Determine the (X, Y) coordinate at the center of the cell enclosing the given text.  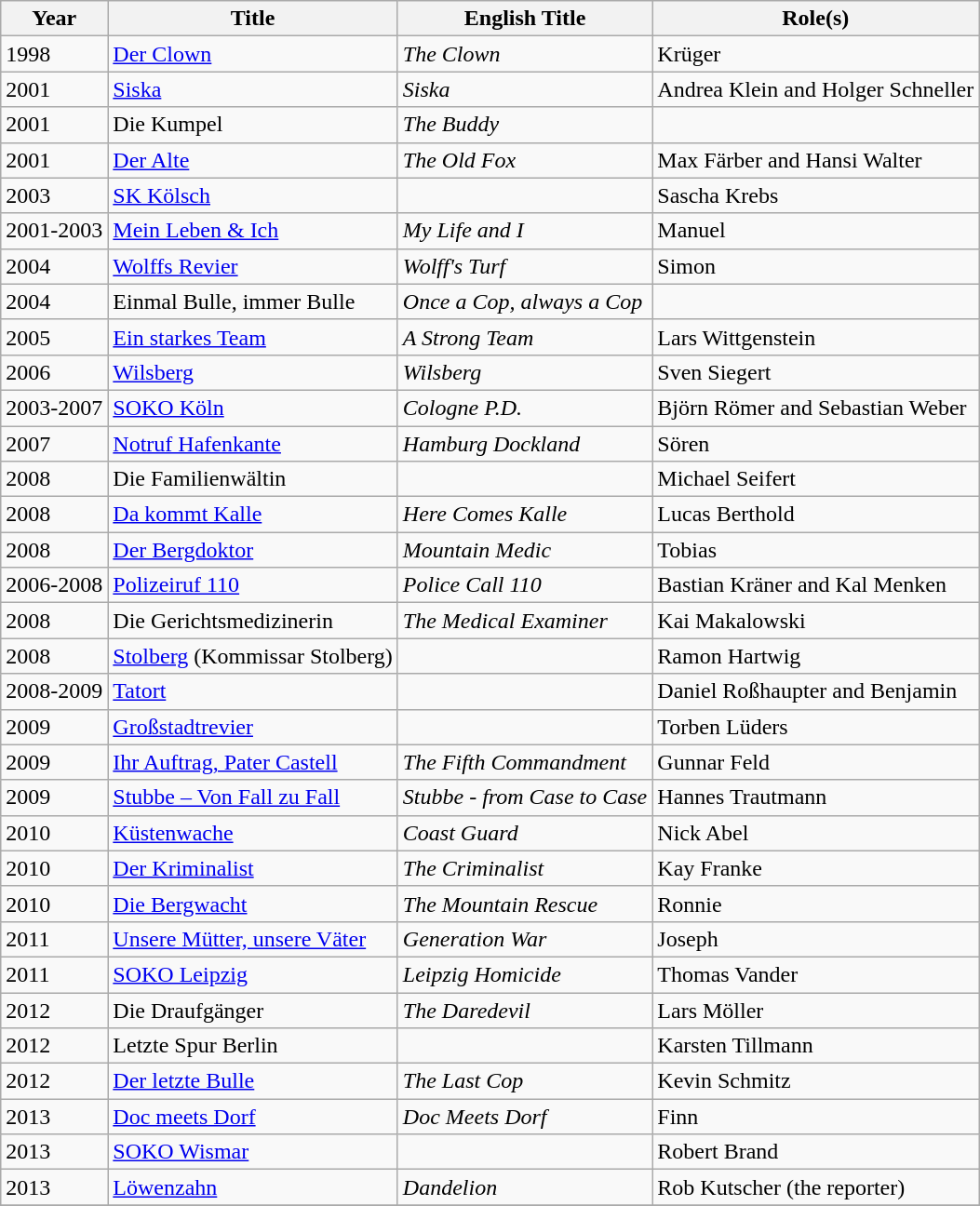
Torben Lüders (815, 727)
Andrea Klein and Holger Schneller (815, 89)
Dandelion (525, 1187)
Lucas Berthold (815, 515)
The Old Fox (525, 160)
Stubbe - from Case to Case (525, 797)
Karsten Tillmann (815, 1046)
SK Kölsch (253, 195)
Michael Seifert (815, 479)
Die Bergwacht (253, 904)
Krüger (815, 54)
Großstadtrevier (253, 727)
Doc Meets Dorf (525, 1117)
The Criminalist (525, 868)
Max Färber and Hansi Walter (815, 160)
Here Comes Kalle (525, 515)
Finn (815, 1117)
Leipzig Homicide (525, 974)
Rob Kutscher (the reporter) (815, 1187)
Joseph (815, 939)
The Mountain Rescue (525, 904)
Thomas Vander (815, 974)
Einmal Bulle, immer Bulle (253, 301)
Der Clown (253, 54)
Once a Cop, always a Cop (525, 301)
Die Draufgänger (253, 1010)
Letzte Spur Berlin (253, 1046)
My Life and I (525, 231)
The Clown (525, 54)
The Last Cop (525, 1081)
The Daredevil (525, 1010)
English Title (525, 19)
Notruf Hafenkante (253, 444)
2001-2003 (54, 231)
Tatort (253, 691)
Ein starkes Team (253, 337)
Die Kumpel (253, 125)
Sascha Krebs (815, 195)
Da kommt Kalle (253, 515)
Gunnar Feld (815, 762)
Kai Makalowski (815, 621)
Der letzte Bulle (253, 1081)
2003-2007 (54, 408)
Role(s) (815, 19)
1998 (54, 54)
Wolff's Turf (525, 266)
Manuel (815, 231)
Die Gerichtsmedizinerin (253, 621)
The Buddy (525, 125)
Küstenwache (253, 833)
Ihr Auftrag, Pater Castell (253, 762)
Der Alte (253, 160)
2006-2008 (54, 585)
Nick Abel (815, 833)
2007 (54, 444)
Polizeiruf 110 (253, 585)
2005 (54, 337)
Stolberg (Kommissar Stolberg) (253, 656)
Sören (815, 444)
Tobias (815, 550)
Björn Römer and Sebastian Weber (815, 408)
Robert Brand (815, 1152)
Year (54, 19)
Der Bergdoktor (253, 550)
The Fifth Commandment (525, 762)
Lars Wittgenstein (815, 337)
SOKO Köln (253, 408)
Wolffs Revier (253, 266)
Lars Möller (815, 1010)
Bastian Kräner and Kal Menken (815, 585)
Stubbe – Von Fall zu Fall (253, 797)
Kay Franke (815, 868)
Unsere Mütter, unsere Väter (253, 939)
Mountain Medic (525, 550)
SOKO Leipzig (253, 974)
Löwenzahn (253, 1187)
Hamburg Dockland (525, 444)
Kevin Schmitz (815, 1081)
Police Call 110 (525, 585)
Simon (815, 266)
Doc meets Dorf (253, 1117)
The Medical Examiner (525, 621)
Der Kriminalist (253, 868)
2006 (54, 372)
Generation War (525, 939)
Hannes Trautmann (815, 797)
Title (253, 19)
2003 (54, 195)
Daniel Roßhaupter and Benjamin (815, 691)
Mein Leben & Ich (253, 231)
A Strong Team (525, 337)
Ramon Hartwig (815, 656)
Ronnie (815, 904)
Sven Siegert (815, 372)
SOKO Wismar (253, 1152)
Die Familienwältin (253, 479)
Cologne P.D. (525, 408)
2008-2009 (54, 691)
Coast Guard (525, 833)
